From the cell containing the given text, extract its center point as [x, y] coordinate. 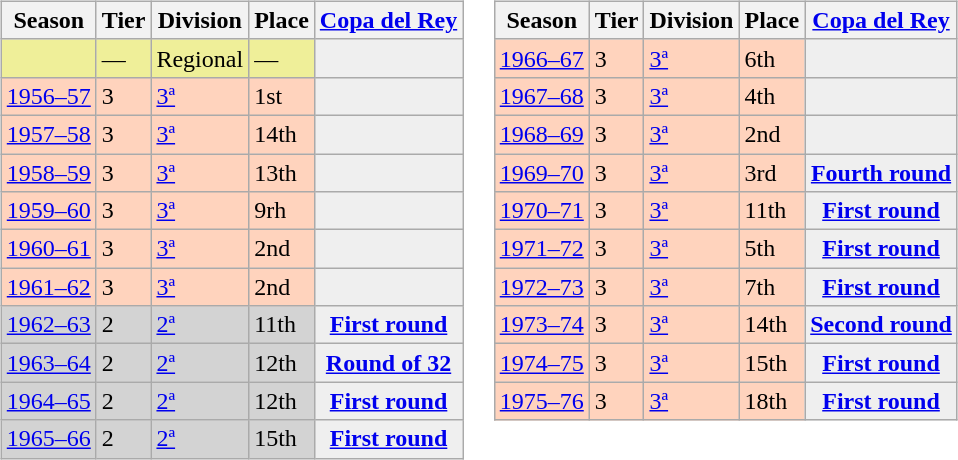
1957–58 [48, 134]
6th [772, 58]
1969–70 [542, 173]
1964–65 [48, 401]
1971–72 [542, 249]
18th [772, 401]
1974–75 [542, 363]
1963–64 [48, 363]
1958–59 [48, 173]
1970–71 [542, 211]
1960–61 [48, 249]
1966–67 [542, 58]
1962–63 [48, 325]
13th [282, 173]
1961–62 [48, 287]
Regional [200, 58]
1972–73 [542, 287]
3rd [772, 173]
9rh [282, 211]
1956–57 [48, 96]
Fourth round [882, 173]
1973–74 [542, 325]
1st [282, 96]
5th [772, 249]
Second round [882, 325]
1959–60 [48, 211]
1968–69 [542, 134]
7th [772, 287]
1965–66 [48, 439]
4th [772, 96]
1967–68 [542, 96]
1975–76 [542, 401]
Round of 32 [388, 363]
